Search for the cell housing the specified text and yield its [X, Y] center coordinate. 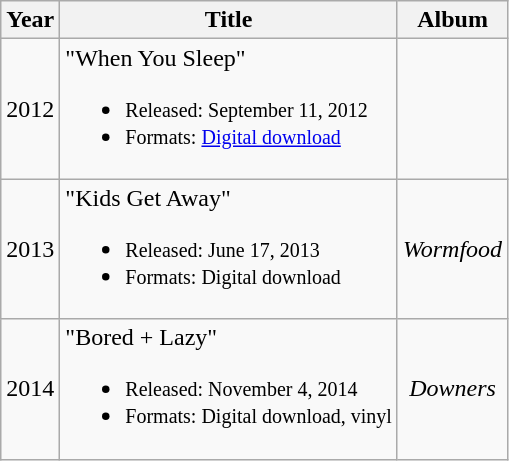
"Bored + Lazy"Released: November 4, 2014Formats: Digital download, vinyl [229, 389]
Year [30, 20]
2013 [30, 249]
Downers [452, 389]
2012 [30, 109]
Wormfood [452, 249]
Album [452, 20]
2014 [30, 389]
"When You Sleep"Released: September 11, 2012Formats: Digital download [229, 109]
Title [229, 20]
"Kids Get Away"Released: June 17, 2013Formats: Digital download [229, 249]
